Extract the (x, y) coordinate from the center of the cell holding the provided text.  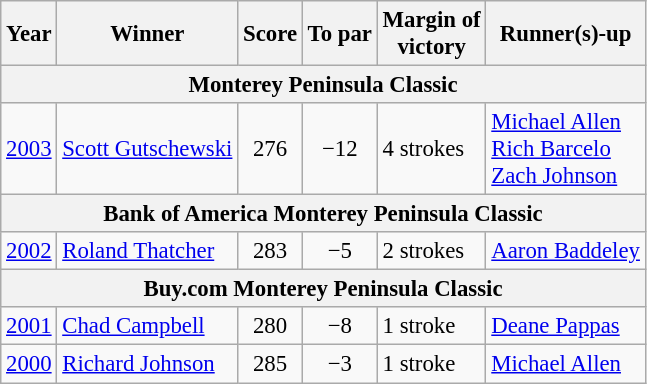
2001 (29, 327)
−12 (340, 149)
−3 (340, 364)
Deane Pappas (566, 327)
Winner (148, 34)
Bank of America Monterey Peninsula Classic (323, 214)
Richard Johnson (148, 364)
Monterey Peninsula Classic (323, 85)
Score (270, 34)
Roland Thatcher (148, 251)
283 (270, 251)
To par (340, 34)
−8 (340, 327)
2 strokes (432, 251)
Michael Allen (566, 364)
Aaron Baddeley (566, 251)
Year (29, 34)
Buy.com Monterey Peninsula Classic (323, 289)
Margin ofvictory (432, 34)
4 strokes (432, 149)
2002 (29, 251)
−5 (340, 251)
285 (270, 364)
Runner(s)-up (566, 34)
Chad Campbell (148, 327)
2000 (29, 364)
2003 (29, 149)
276 (270, 149)
Michael Allen Rich Barcelo Zach Johnson (566, 149)
280 (270, 327)
Scott Gutschewski (148, 149)
